Detect which cell encompasses the target text, then output its (X, Y) center coordinate. 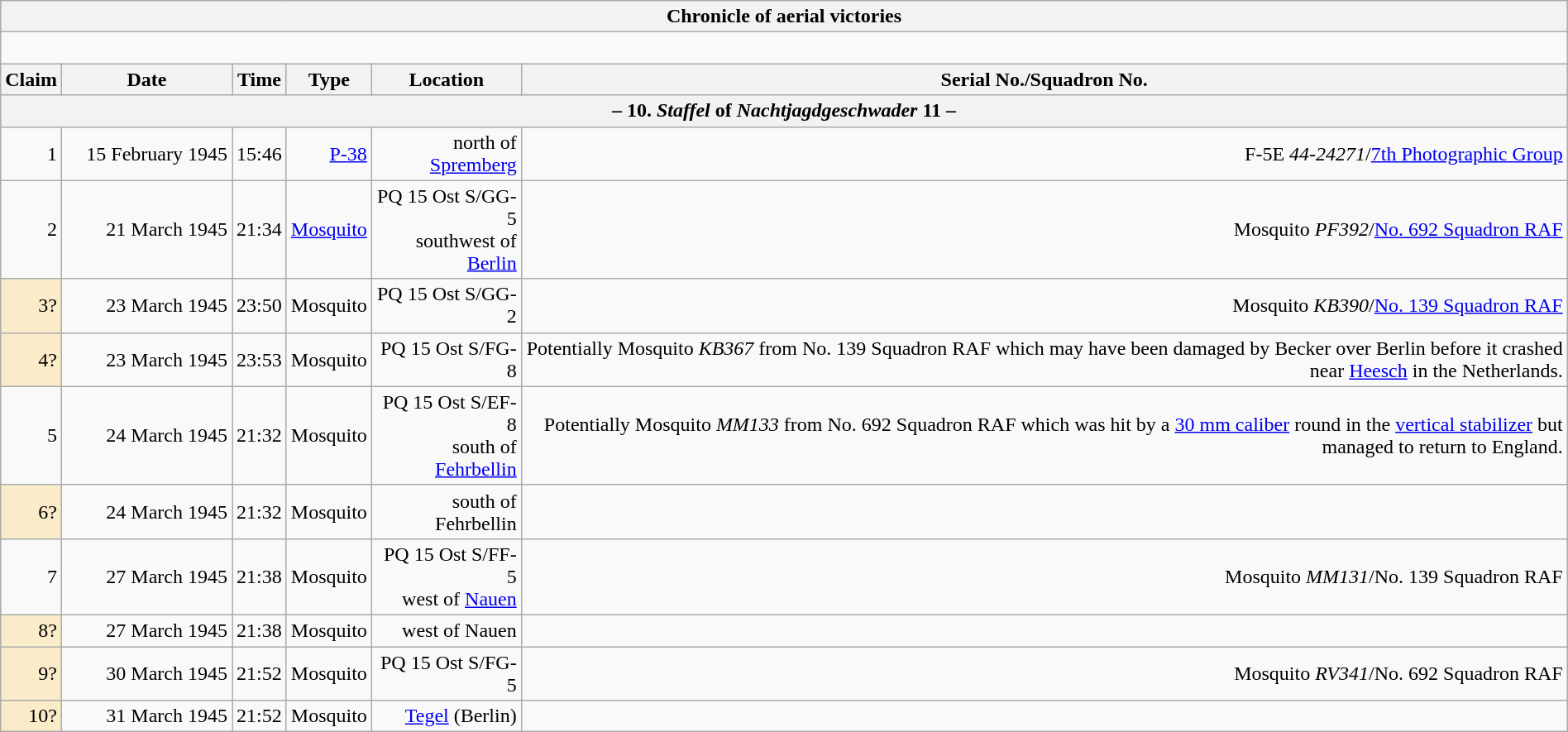
PQ 15 Ost S/EF-8 south of Fehrbellin (447, 435)
21:34 (260, 230)
P-38 (329, 154)
9? (31, 673)
– 10. Staffel of Nachtjagdgeschwader 11 – (784, 111)
PQ 15 Ost S/FF-5 west of Nauen (447, 577)
Mosquito RV341/No. 692 Squadron RAF (1044, 673)
Date (146, 79)
Mosquito PF392/No. 692 Squadron RAF (1044, 230)
23:50 (260, 306)
4? (31, 359)
Tegel (Berlin) (447, 716)
5 (31, 435)
7 (31, 577)
15:46 (260, 154)
31 March 1945 (146, 716)
1 (31, 154)
Time (260, 79)
Mosquito KB390/No. 139 Squadron RAF (1044, 306)
north of Spremberg (447, 154)
Mosquito MM131/No. 139 Squadron RAF (1044, 577)
6? (31, 511)
21 March 1945 (146, 230)
10? (31, 716)
PQ 15 Ost S/GG-2 (447, 306)
30 March 1945 (146, 673)
PQ 15 Ost S/FG-5 (447, 673)
Type (329, 79)
2 (31, 230)
23:53 (260, 359)
south of Fehrbellin (447, 511)
Location (447, 79)
Serial No./Squadron No. (1044, 79)
Chronicle of aerial victories (784, 17)
west of Nauen (447, 630)
3? (31, 306)
F-5E 44-24271/7th Photographic Group (1044, 154)
15 February 1945 (146, 154)
8? (31, 630)
Claim (31, 79)
PQ 15 Ost S/FG-8 (447, 359)
PQ 15 Ost S/GG-5 southwest of Berlin (447, 230)
